Scan for the cell matching the given text and deliver its (X, Y) coordinate at center. 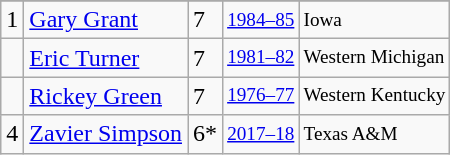
6* (206, 134)
Iowa (374, 20)
Eric Turner (106, 58)
Western Kentucky (374, 96)
1981–82 (261, 58)
Zavier Simpson (106, 134)
4 (12, 134)
1976–77 (261, 96)
Gary Grant (106, 20)
2017–18 (261, 134)
Western Michigan (374, 58)
Texas A&M (374, 134)
Rickey Green (106, 96)
1 (12, 20)
1984–85 (261, 20)
